Scan for the cell matching the given text and deliver its (x, y) coordinate at center. 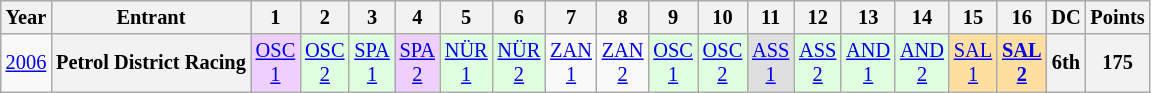
AND1 (868, 63)
11 (770, 17)
175 (1118, 63)
ZAN1 (571, 63)
Petrol District Racing (151, 63)
2006 (26, 63)
ZAN2 (623, 63)
SAL2 (1022, 63)
Year (26, 17)
1 (276, 17)
Points (1118, 17)
15 (973, 17)
12 (818, 17)
SAL1 (973, 63)
SPA1 (372, 63)
8 (623, 17)
ASS2 (818, 63)
10 (722, 17)
NÜR1 (466, 63)
ASS1 (770, 63)
4 (418, 17)
13 (868, 17)
6th (1066, 63)
AND2 (922, 63)
2 (324, 17)
DC (1066, 17)
6 (520, 17)
16 (1022, 17)
3 (372, 17)
NÜR2 (520, 63)
Entrant (151, 17)
14 (922, 17)
9 (672, 17)
7 (571, 17)
5 (466, 17)
SPA2 (418, 63)
